Scan for the cell matching the given text and deliver its [x, y] coordinate at center. 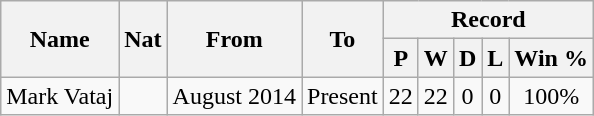
L [496, 58]
Nat [143, 39]
August 2014 [234, 96]
Name [60, 39]
From [234, 39]
P [400, 58]
Win % [552, 58]
D [467, 58]
Record [488, 20]
To [343, 39]
W [436, 58]
Present [343, 96]
100% [552, 96]
Mark Vataj [60, 96]
